For the text-containing cell, return its midpoint in (X, Y) coordinate format. 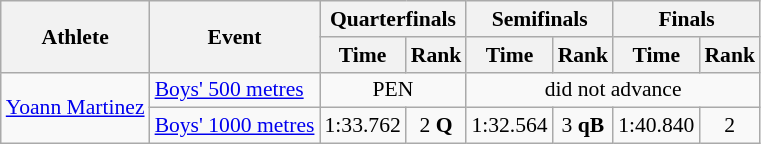
did not advance (613, 90)
2 Q (436, 126)
PEN (394, 90)
Semifinals (540, 19)
Yoann Martinez (76, 108)
Finals (686, 19)
Quarterfinals (394, 19)
Athlete (76, 36)
Boys' 500 metres (235, 90)
Boys' 1000 metres (235, 126)
1:32.564 (509, 126)
Event (235, 36)
2 (730, 126)
3 qB (584, 126)
1:33.762 (363, 126)
1:40.840 (656, 126)
